Return [X, Y] of the center of cell containing provided text 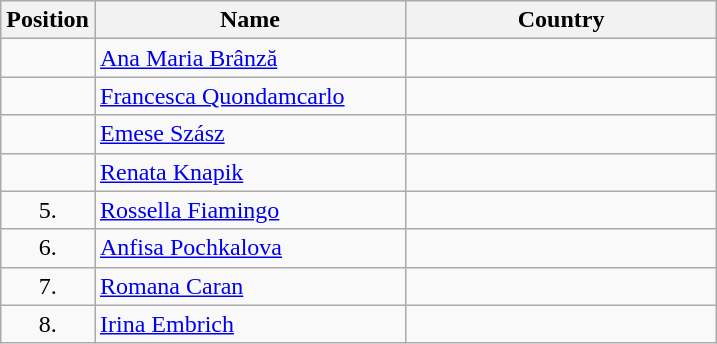
Anfisa Pochkalova [250, 248]
7. [48, 286]
Renata Knapik [250, 172]
6. [48, 248]
Ana Maria Brânză [250, 58]
Francesca Quondamcarlo [250, 96]
Country [562, 20]
5. [48, 210]
Name [250, 20]
Romana Caran [250, 286]
Irina Embrich [250, 324]
Position [48, 20]
Emese Szász [250, 134]
Rossella Fiamingo [250, 210]
8. [48, 324]
